Determine the (X, Y) coordinate at the center of the cell enclosing the given text.  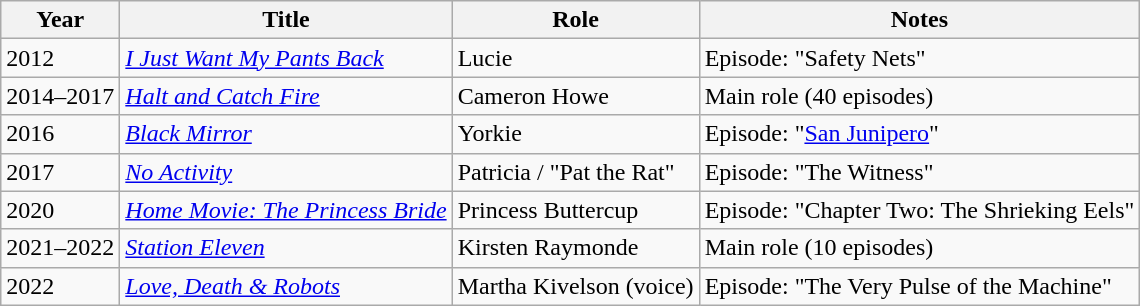
No Activity (286, 172)
Patricia / "Pat the Rat" (576, 172)
Yorkie (576, 134)
Princess Buttercup (576, 210)
Home Movie: The Princess Bride (286, 210)
2016 (60, 134)
Main role (40 episodes) (920, 96)
2021–2022 (60, 248)
Kirsten Raymonde (576, 248)
Martha Kivelson (voice) (576, 286)
2022 (60, 286)
Main role (10 episodes) (920, 248)
Notes (920, 20)
Year (60, 20)
Black Mirror (286, 134)
Episode: "Safety Nets" (920, 58)
2014–2017 (60, 96)
Cameron Howe (576, 96)
Halt and Catch Fire (286, 96)
2017 (60, 172)
Station Eleven (286, 248)
2020 (60, 210)
Episode: "Chapter Two: The Shrieking Eels" (920, 210)
Episode: "The Witness" (920, 172)
I Just Want My Pants Back (286, 58)
Episode: "San Junipero" (920, 134)
Role (576, 20)
Love, Death & Robots (286, 286)
Lucie (576, 58)
Title (286, 20)
2012 (60, 58)
Episode: "The Very Pulse of the Machine" (920, 286)
